Find where the given text appears and provide that cell's center as [x, y] coordinate. 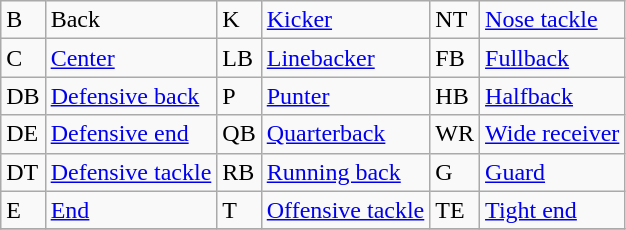
P [239, 96]
RB [239, 172]
Halfback [552, 96]
E [23, 210]
Defensive end [131, 134]
Punter [346, 96]
TE [455, 210]
Running back [346, 172]
Defensive back [131, 96]
Wide receiver [552, 134]
Linebacker [346, 58]
Center [131, 58]
DE [23, 134]
K [239, 20]
C [23, 58]
QB [239, 134]
NT [455, 20]
Guard [552, 172]
T [239, 210]
Tight end [552, 210]
Quarterback [346, 134]
Offensive tackle [346, 210]
Fullback [552, 58]
FB [455, 58]
G [455, 172]
Defensive tackle [131, 172]
Kicker [346, 20]
Nose tackle [552, 20]
HB [455, 96]
LB [239, 58]
End [131, 210]
DB [23, 96]
WR [455, 134]
Back [131, 20]
DT [23, 172]
B [23, 20]
